For the text-containing cell, return its midpoint in (X, Y) coordinate format. 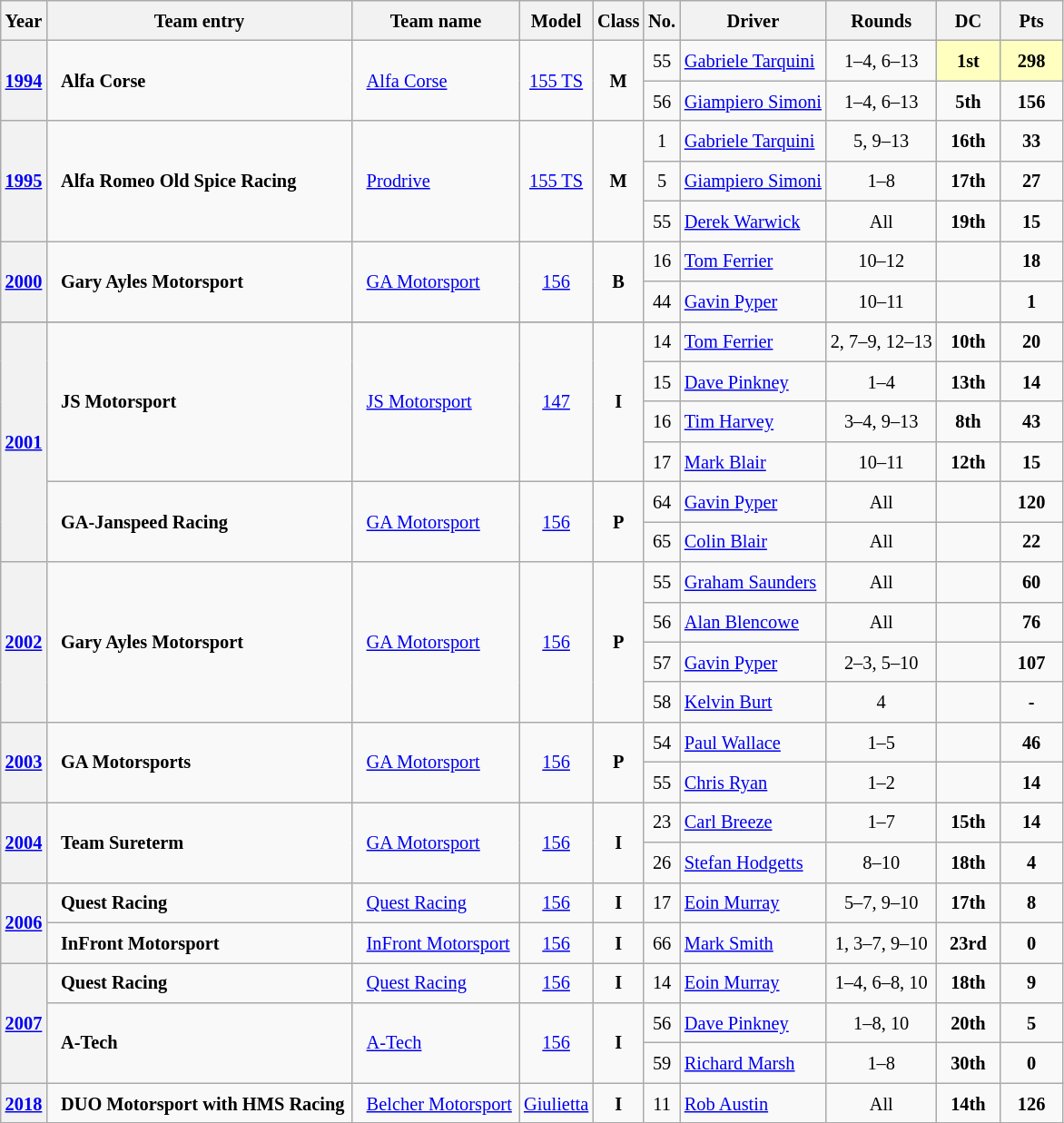
10th (969, 341)
2004 (24, 842)
107 (1031, 662)
9 (1031, 982)
1–5 (882, 742)
2007 (24, 1022)
Tim Harvey (754, 421)
Carl Breeze (754, 822)
Model (556, 20)
1–8, 10 (882, 1022)
Team entry (200, 20)
8 (1031, 902)
14th (969, 1103)
27 (1031, 181)
GA-Janspeed Racing (200, 521)
59 (662, 1062)
Chris Ryan (754, 782)
Graham Saunders (754, 582)
44 (662, 300)
- (1031, 702)
Richard Marsh (754, 1062)
No. (662, 20)
1–4 (882, 381)
2–3, 5–10 (882, 662)
33 (1031, 141)
2002 (24, 643)
Prodrive (436, 181)
23rd (969, 942)
8th (969, 421)
5th (969, 101)
Team Sureterm (200, 842)
147 (556, 401)
16th (969, 141)
B (618, 281)
1–2 (882, 782)
2001 (24, 441)
10–12 (882, 261)
Belcher Motorsport (436, 1103)
Mark Blair (754, 461)
DC (969, 20)
20th (969, 1022)
2000 (24, 281)
2, 7–9, 12–13 (882, 341)
1995 (24, 181)
Paul Wallace (754, 742)
23 (662, 822)
2006 (24, 922)
126 (1031, 1103)
57 (662, 662)
Alan Blencowe (754, 622)
Stefan Hodgetts (754, 862)
2003 (24, 762)
1, 3–7, 9–10 (882, 942)
Class (618, 20)
13th (969, 381)
15th (969, 822)
Derek Warwick (754, 221)
5, 9–13 (882, 141)
46 (1031, 742)
Kelvin Burt (754, 702)
18 (1031, 261)
76 (1031, 622)
20 (1031, 341)
120 (1031, 501)
GA Motorsports (200, 762)
8–10 (882, 862)
Giulietta (556, 1103)
Driver (754, 20)
43 (1031, 421)
Mark Smith (754, 942)
19th (969, 221)
64 (662, 501)
60 (1031, 582)
DUO Motorsport with HMS Racing (200, 1103)
12th (969, 461)
5–7, 9–10 (882, 902)
54 (662, 742)
30th (969, 1062)
1–7 (882, 822)
3–4, 9–13 (882, 421)
Rob Austin (754, 1103)
Pts (1031, 20)
Colin Blair (754, 541)
22 (1031, 541)
Alfa Romeo Old Spice Racing (200, 181)
Rounds (882, 20)
298 (1031, 60)
1–4, 6–8, 10 (882, 982)
2018 (24, 1103)
1st (969, 60)
Team name (436, 20)
11 (662, 1103)
1994 (24, 80)
65 (662, 541)
66 (662, 942)
58 (662, 702)
26 (662, 862)
Year (24, 20)
